Provide the (x, y) coordinate of the cell's center where the given text is located.  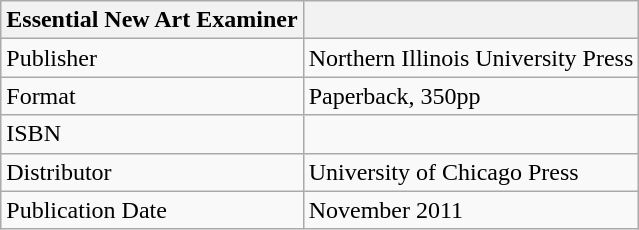
Paperback, 350pp (471, 96)
Distributor (152, 172)
Format (152, 96)
ISBN (152, 134)
Essential New Art Examiner (152, 20)
Northern Illinois University Press (471, 58)
Publisher (152, 58)
University of Chicago Press (471, 172)
November 2011 (471, 210)
Publication Date (152, 210)
